Scan for the cell matching the given text and deliver its (X, Y) coordinate at center. 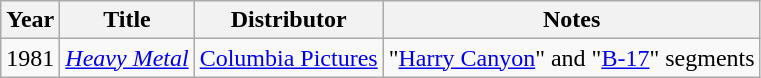
Title (127, 20)
"Harry Canyon" and "B-17" segments (572, 58)
Heavy Metal (127, 58)
Year (30, 20)
1981 (30, 58)
Columbia Pictures (288, 58)
Distributor (288, 20)
Notes (572, 20)
